Scan for the cell matching the given text and deliver its [X, Y] coordinate at center. 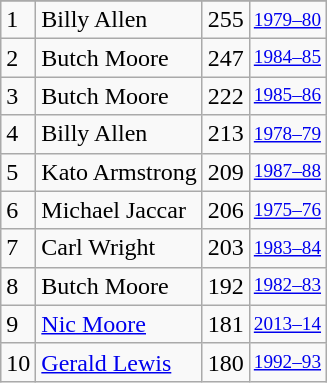
1982–83 [287, 286]
4 [18, 134]
206 [226, 210]
5 [18, 172]
Carl Wright [119, 248]
10 [18, 362]
1987–88 [287, 172]
1984–85 [287, 58]
Michael Jaccar [119, 210]
1985–86 [287, 96]
180 [226, 362]
192 [226, 286]
213 [226, 134]
1 [18, 20]
1992–93 [287, 362]
1975–76 [287, 210]
222 [226, 96]
1983–84 [287, 248]
6 [18, 210]
9 [18, 324]
1979–80 [287, 20]
7 [18, 248]
8 [18, 286]
Nic Moore [119, 324]
3 [18, 96]
203 [226, 248]
1978–79 [287, 134]
Kato Armstrong [119, 172]
2 [18, 58]
2013–14 [287, 324]
255 [226, 20]
Gerald Lewis [119, 362]
181 [226, 324]
209 [226, 172]
247 [226, 58]
